Search for the cell housing the specified text and yield its [X, Y] center coordinate. 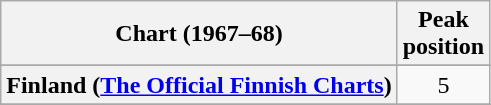
Peakposition [443, 34]
Finland (The Official Finnish Charts) [199, 85]
5 [443, 85]
Chart (1967–68) [199, 34]
